Return the [X, Y] coordinate for the center point of the cell that contains the specified text.  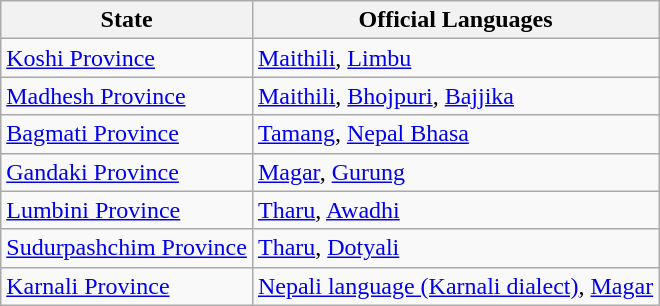
Lumbini Province [127, 210]
Bagmati Province [127, 134]
Sudurpashchim Province [127, 248]
Madhesh Province [127, 96]
Koshi Province [127, 58]
Nepali language (Karnali dialect), Magar [455, 286]
Gandaki Province [127, 172]
Maithili, Limbu [455, 58]
Maithili, Bhojpuri, Bajjika [455, 96]
Tamang, Nepal Bhasa [455, 134]
Official Languages [455, 20]
Tharu, Awadhi [455, 210]
State [127, 20]
Karnali Province [127, 286]
Magar, Gurung [455, 172]
Tharu, Dotyali [455, 248]
